Return (X, Y) of the center of cell containing provided text 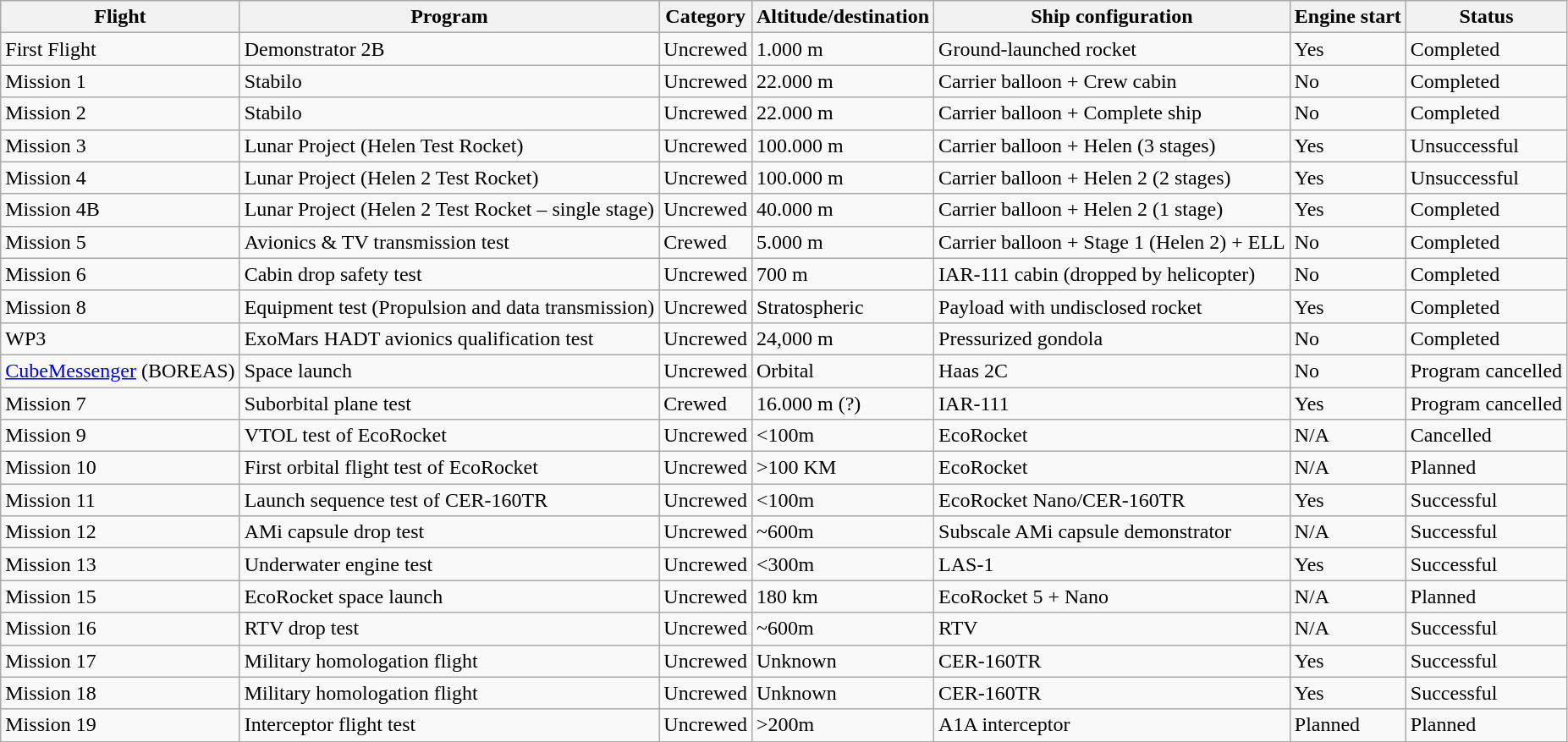
Avionics & TV transmission test (449, 242)
Ship configuration (1112, 17)
CubeMessenger (BOREAS) (120, 371)
Mission 3 (120, 146)
Carrier balloon + Helen (3 stages) (1112, 146)
Mission 13 (120, 564)
40.000 m (843, 210)
Carrier balloon + Helen 2 (2 stages) (1112, 178)
Lunar Project (Helen 2 Test Rocket – single stage) (449, 210)
Mission 4B (120, 210)
Status (1486, 17)
Mission 11 (120, 500)
Mission 6 (120, 274)
Equipment test (Propulsion and data transmission) (449, 306)
Suborbital plane test (449, 404)
Space launch (449, 371)
Mission 15 (120, 596)
Carrier balloon + Helen 2 (1 stage) (1112, 210)
Launch sequence test of CER-160TR (449, 500)
Mission 2 (120, 113)
Mission 1 (120, 81)
Payload with undisclosed rocket (1112, 306)
EcoRocket 5 + Nano (1112, 596)
Carrier balloon + Crew cabin (1112, 81)
EcoRocket Nano/CER-160TR (1112, 500)
Lunar Project (Helen 2 Test Rocket) (449, 178)
First Flight (120, 49)
EcoRocket space launch (449, 596)
Mission 16 (120, 629)
A1A interceptor (1112, 725)
Underwater engine test (449, 564)
Orbital (843, 371)
RTV drop test (449, 629)
Program (449, 17)
Interceptor flight test (449, 725)
RTV (1112, 629)
Subscale AMi capsule demonstrator (1112, 532)
Ground-launched rocket (1112, 49)
Cabin drop safety test (449, 274)
700 m (843, 274)
IAR-111 (1112, 404)
ExoMars HADT avionics qualification test (449, 338)
Mission 17 (120, 661)
Pressurized gondola (1112, 338)
Engine start (1347, 17)
Mission 10 (120, 468)
180 km (843, 596)
First orbital flight test of EcoRocket (449, 468)
Lunar Project (Helen Test Rocket) (449, 146)
Carrier balloon + Stage 1 (Helen 2) + ELL (1112, 242)
LAS-1 (1112, 564)
Haas 2C (1112, 371)
Mission 5 (120, 242)
Demonstrator 2B (449, 49)
Flight (120, 17)
>200m (843, 725)
Mission 9 (120, 436)
Mission 12 (120, 532)
Mission 7 (120, 404)
Mission 19 (120, 725)
Cancelled (1486, 436)
AMi capsule drop test (449, 532)
Mission 4 (120, 178)
Mission 18 (120, 693)
16.000 m (?) (843, 404)
Category (706, 17)
Altitude/destination (843, 17)
IAR-111 cabin (dropped by helicopter) (1112, 274)
Stratospheric (843, 306)
>100 KM (843, 468)
WP3 (120, 338)
Carrier balloon + Complete ship (1112, 113)
1.000 m (843, 49)
5.000 m (843, 242)
VTOL test of EcoRocket (449, 436)
24,000 m (843, 338)
Mission 8 (120, 306)
<300m (843, 564)
